Return (x, y) of the center of cell containing provided text 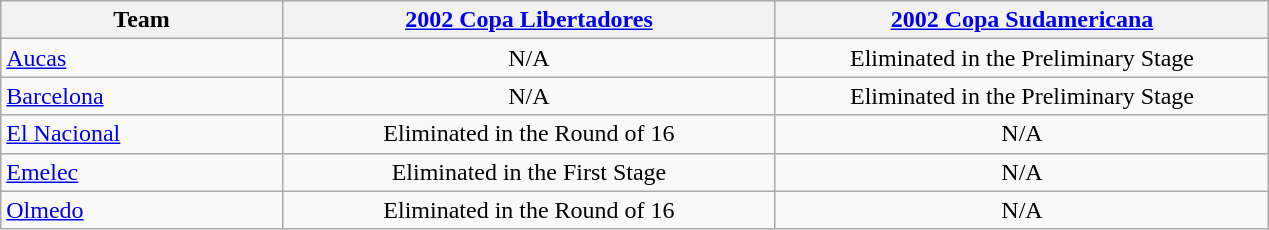
Eliminated in the First Stage (528, 172)
El Nacional (142, 134)
Team (142, 20)
Emelec (142, 172)
2002 Copa Libertadores (528, 20)
Aucas (142, 58)
Barcelona (142, 96)
Olmedo (142, 210)
2002 Copa Sudamericana (1022, 20)
